Return (x, y) of the center of cell containing provided text 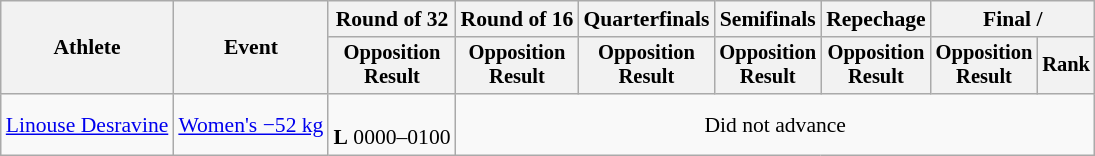
Athlete (88, 48)
Round of 32 (392, 19)
Round of 16 (518, 19)
Repechage (876, 19)
L 0000–0100 (392, 124)
Quarterfinals (646, 19)
Final / (1013, 19)
Event (250, 48)
Linouse Desravine (88, 124)
Semifinals (768, 19)
Did not advance (776, 124)
Rank (1066, 66)
Women's −52 kg (250, 124)
